Provide the [X, Y] coordinate of the cell's center where the given text is located.  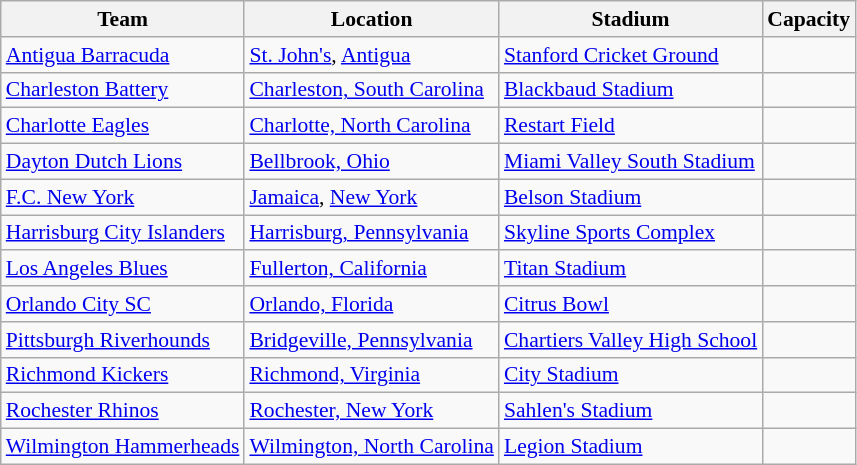
Restart Field [630, 126]
Stanford Cricket Ground [630, 55]
Titan Stadium [630, 269]
Harrisburg City Islanders [123, 233]
Jamaica, New York [371, 197]
Dayton Dutch Lions [123, 162]
Charleston Battery [123, 90]
Harrisburg, Pennsylvania [371, 233]
Wilmington, North Carolina [371, 447]
Stadium [630, 19]
Richmond Kickers [123, 375]
Rochester, New York [371, 411]
Orlando City SC [123, 304]
Sahlen's Stadium [630, 411]
Location [371, 19]
Wilmington Hammerheads [123, 447]
City Stadium [630, 375]
Citrus Bowl [630, 304]
Team [123, 19]
Belson Stadium [630, 197]
Chartiers Valley High School [630, 340]
St. John's, Antigua [371, 55]
Bridgeville, Pennsylvania [371, 340]
Skyline Sports Complex [630, 233]
Pittsburgh Riverhounds [123, 340]
Blackbaud Stadium [630, 90]
Fullerton, California [371, 269]
Charlotte, North Carolina [371, 126]
Richmond, Virginia [371, 375]
Antigua Barracuda [123, 55]
Charlotte Eagles [123, 126]
Miami Valley South Stadium [630, 162]
Los Angeles Blues [123, 269]
Charleston, South Carolina [371, 90]
Capacity [808, 19]
F.C. New York [123, 197]
Bellbrook, Ohio [371, 162]
Rochester Rhinos [123, 411]
Orlando, Florida [371, 304]
Legion Stadium [630, 447]
